Provide the (X, Y) coordinate of the cell's center where the given text is located.  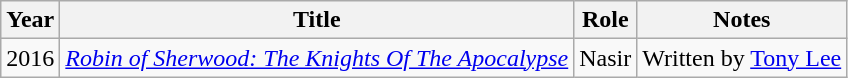
Year (30, 20)
Role (606, 20)
Written by Tony Lee (742, 58)
2016 (30, 58)
Notes (742, 20)
Nasir (606, 58)
Title (317, 20)
Robin of Sherwood: The Knights Of The Apocalypse (317, 58)
